Return (X, Y) of the center of cell containing provided text 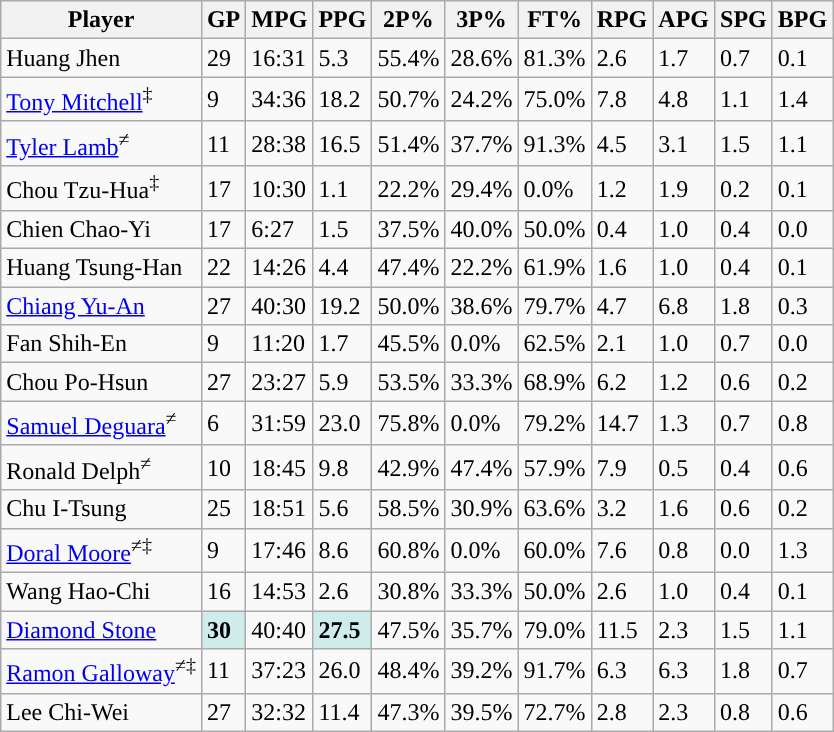
18.2 (342, 100)
3P% (482, 20)
28:38 (280, 144)
7.8 (622, 100)
Chien Chao-Yi (102, 230)
Ronald Delph≠ (102, 468)
0.3 (802, 306)
11.5 (622, 630)
29 (223, 58)
23:27 (280, 382)
25 (223, 509)
75.0% (554, 100)
16.5 (342, 144)
Diamond Stone (102, 630)
2.8 (622, 712)
61.9% (554, 268)
7.6 (622, 550)
3.1 (684, 144)
1.9 (684, 188)
39.5% (482, 712)
Tyler Lamb≠ (102, 144)
6:27 (280, 230)
14:53 (280, 592)
Doral Moore≠‡ (102, 550)
29.4% (482, 188)
18:51 (280, 509)
16:31 (280, 58)
30.8% (408, 592)
10:30 (280, 188)
47.5% (408, 630)
27.5 (342, 630)
RPG (622, 20)
23.0 (342, 424)
60.8% (408, 550)
Fan Shih-En (102, 344)
2P% (408, 20)
57.9% (554, 468)
26.0 (342, 672)
40:30 (280, 306)
81.3% (554, 58)
91.3% (554, 144)
PPG (342, 20)
35.7% (482, 630)
14:26 (280, 268)
FT% (554, 20)
68.9% (554, 382)
MPG (280, 20)
5.3 (342, 58)
40.0% (482, 230)
2.1 (622, 344)
3.2 (622, 509)
45.5% (408, 344)
4.8 (684, 100)
51.4% (408, 144)
24.2% (482, 100)
40:40 (280, 630)
Huang Jhen (102, 58)
22 (223, 268)
APG (684, 20)
62.5% (554, 344)
91.7% (554, 672)
60.0% (554, 550)
0.5 (684, 468)
4.5 (622, 144)
58.5% (408, 509)
Player (102, 20)
Chou Po-Hsun (102, 382)
18:45 (280, 468)
47.3% (408, 712)
Ramon Galloway≠‡ (102, 672)
55.4% (408, 58)
37.7% (482, 144)
30 (223, 630)
Huang Tsung-Han (102, 268)
31:59 (280, 424)
10 (223, 468)
Chu I-Tsung (102, 509)
8.6 (342, 550)
Samuel Deguara≠ (102, 424)
79.2% (554, 424)
50.7% (408, 100)
16 (223, 592)
30.9% (482, 509)
4.4 (342, 268)
53.5% (408, 382)
32:32 (280, 712)
GP (223, 20)
19.2 (342, 306)
Lee Chi-Wei (102, 712)
11:20 (280, 344)
72.7% (554, 712)
79.7% (554, 306)
42.9% (408, 468)
Chiang Yu-An (102, 306)
7.9 (622, 468)
75.8% (408, 424)
6 (223, 424)
4.7 (622, 306)
37:23 (280, 672)
6.2 (622, 382)
Tony Mitchell‡ (102, 100)
34:36 (280, 100)
5.6 (342, 509)
11.4 (342, 712)
14.7 (622, 424)
1.4 (802, 100)
63.6% (554, 509)
SPG (744, 20)
28.6% (482, 58)
17:46 (280, 550)
5.9 (342, 382)
9.8 (342, 468)
39.2% (482, 672)
Chou Tzu-Hua‡ (102, 188)
6.8 (684, 306)
BPG (802, 20)
48.4% (408, 672)
38.6% (482, 306)
37.5% (408, 230)
Wang Hao-Chi (102, 592)
79.0% (554, 630)
